Pinpoint the cell where the given text exists, returning its [x, y] midpoint coordinate. 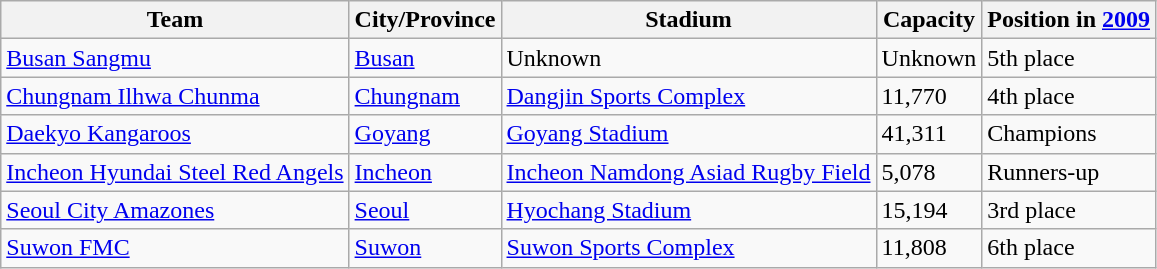
5,078 [929, 172]
Suwon [425, 248]
11,808 [929, 248]
Hyochang Stadium [688, 210]
11,770 [929, 96]
Busan Sangmu [175, 58]
Chungnam [425, 96]
Busan [425, 58]
3rd place [1069, 210]
Position in 2009 [1069, 20]
Goyang [425, 134]
Seoul [425, 210]
Seoul City Amazones [175, 210]
Dangjin Sports Complex [688, 96]
Incheon Namdong Asiad Rugby Field [688, 172]
Stadium [688, 20]
4th place [1069, 96]
Suwon Sports Complex [688, 248]
15,194 [929, 210]
Team [175, 20]
5th place [1069, 58]
Daekyo Kangaroos [175, 134]
41,311 [929, 134]
Suwon FMC [175, 248]
Chungnam Ilhwa Chunma [175, 96]
City/Province [425, 20]
6th place [1069, 248]
Champions [1069, 134]
Incheon Hyundai Steel Red Angels [175, 172]
Incheon [425, 172]
Goyang Stadium [688, 134]
Runners-up [1069, 172]
Capacity [929, 20]
